Return [X, Y] of the center of cell containing provided text 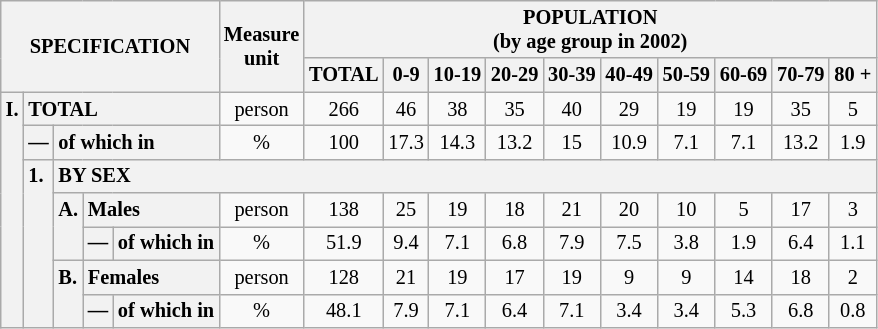
7.5 [628, 243]
Measure unit [262, 46]
60-69 [744, 75]
BY SEX [466, 176]
48.1 [344, 311]
5.3 [744, 311]
15 [572, 142]
51.9 [344, 243]
80 + [852, 75]
2 [852, 277]
14 [744, 277]
40 [572, 109]
0.8 [852, 311]
14.3 [458, 142]
70-79 [800, 75]
128 [344, 277]
3 [852, 210]
1. [38, 243]
POPULATION (by age group in 2002) [590, 29]
0-9 [406, 75]
50-59 [686, 75]
9.4 [406, 243]
Females [151, 277]
B. [68, 294]
SPECIFICATION [110, 46]
A. [68, 226]
I. [12, 210]
40-49 [628, 75]
1.1 [852, 243]
20-29 [514, 75]
38 [458, 109]
10-19 [458, 75]
30-39 [572, 75]
29 [628, 109]
17.3 [406, 142]
3.8 [686, 243]
25 [406, 210]
46 [406, 109]
138 [344, 210]
20 [628, 210]
10 [686, 210]
266 [344, 109]
Males [151, 210]
100 [344, 142]
10.9 [628, 142]
